Detect which cell encompasses the target text, then output its (x, y) center coordinate. 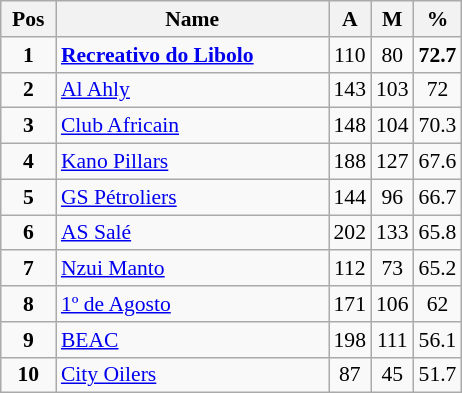
4 (28, 162)
AS Salé (192, 233)
148 (350, 126)
87 (350, 375)
66.7 (438, 197)
9 (28, 340)
Nzui Manto (192, 269)
Club Africain (192, 126)
Name (192, 19)
Pos (28, 19)
144 (350, 197)
198 (350, 340)
% (438, 19)
72.7 (438, 55)
106 (392, 304)
7 (28, 269)
GS Pétroliers (192, 197)
10 (28, 375)
70.3 (438, 126)
171 (350, 304)
133 (392, 233)
67.6 (438, 162)
56.1 (438, 340)
73 (392, 269)
1º de Agosto (192, 304)
1 (28, 55)
112 (350, 269)
Recreativo do Libolo (192, 55)
80 (392, 55)
62 (438, 304)
Kano Pillars (192, 162)
65.8 (438, 233)
110 (350, 55)
103 (392, 90)
3 (28, 126)
104 (392, 126)
127 (392, 162)
96 (392, 197)
A (350, 19)
65.2 (438, 269)
143 (350, 90)
City Oilers (192, 375)
Al Ahly (192, 90)
M (392, 19)
8 (28, 304)
BEAC (192, 340)
6 (28, 233)
188 (350, 162)
111 (392, 340)
45 (392, 375)
2 (28, 90)
51.7 (438, 375)
72 (438, 90)
202 (350, 233)
5 (28, 197)
